Locate the cell with the specified text and output its [X, Y] center coordinate. 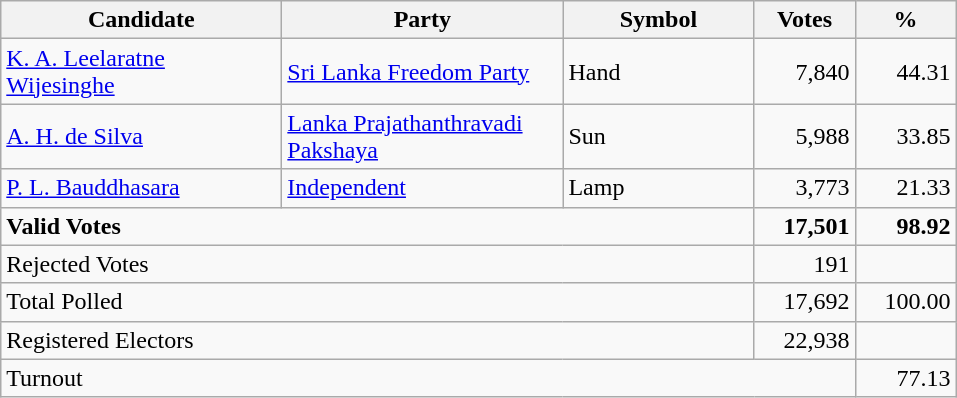
77.13 [906, 378]
7,840 [804, 72]
5,988 [804, 136]
Votes [804, 20]
Turnout [428, 378]
Total Polled [378, 302]
44.31 [906, 72]
3,773 [804, 188]
100.00 [906, 302]
22,938 [804, 340]
191 [804, 264]
Sun [658, 136]
Independent [422, 188]
Lanka Prajathanthravadi Pakshaya [422, 136]
P. L. Bauddhasara [142, 188]
21.33 [906, 188]
33.85 [906, 136]
Symbol [658, 20]
Candidate [142, 20]
Party [422, 20]
Lamp [658, 188]
Sri Lanka Freedom Party [422, 72]
Hand [658, 72]
Valid Votes [378, 226]
Registered Electors [378, 340]
K. A. Leelaratne Wijesinghe [142, 72]
Rejected Votes [378, 264]
98.92 [906, 226]
17,501 [804, 226]
17,692 [804, 302]
% [906, 20]
A. H. de Silva [142, 136]
